Locate the cell with the specified text and output its [X, Y] center coordinate. 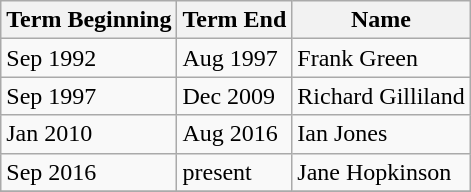
Richard Gilliland [381, 96]
present [234, 172]
Sep 1997 [89, 96]
Name [381, 20]
Jan 2010 [89, 134]
Term Beginning [89, 20]
Sep 2016 [89, 172]
Term End [234, 20]
Ian Jones [381, 134]
Dec 2009 [234, 96]
Frank Green [381, 58]
Jane Hopkinson [381, 172]
Aug 2016 [234, 134]
Aug 1997 [234, 58]
Sep 1992 [89, 58]
